Locate the cell with the specified text and output its (x, y) center coordinate. 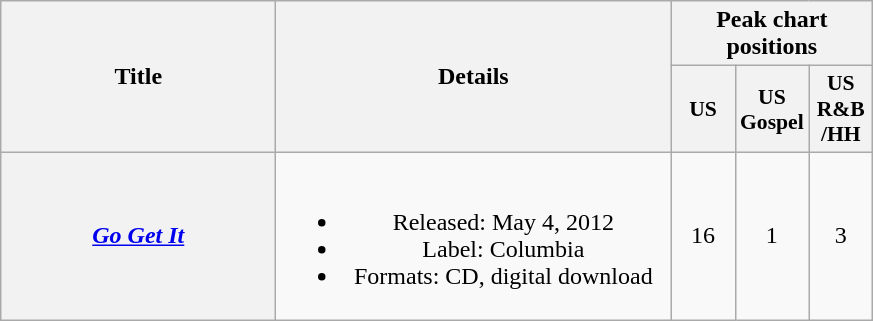
Title (138, 77)
US (703, 110)
3 (841, 236)
16 (703, 236)
Go Get It (138, 236)
Details (474, 77)
1 (772, 236)
Peak chart positions (772, 34)
Released: May 4, 2012Label: ColumbiaFormats: CD, digital download (474, 236)
US R&B/HH (841, 110)
US Gospel (772, 110)
